Scan for the cell matching the given text and deliver its (X, Y) coordinate at center. 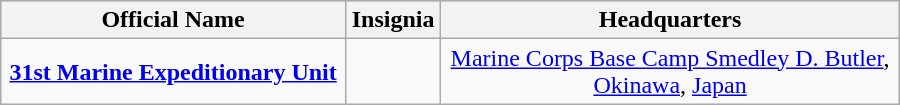
Marine Corps Base Camp Smedley D. Butler, Okinawa, Japan (670, 72)
Headquarters (670, 20)
Insignia (392, 20)
Official Name (174, 20)
31st Marine Expeditionary Unit (174, 72)
